Detect which cell encompasses the target text, then output its (X, Y) center coordinate. 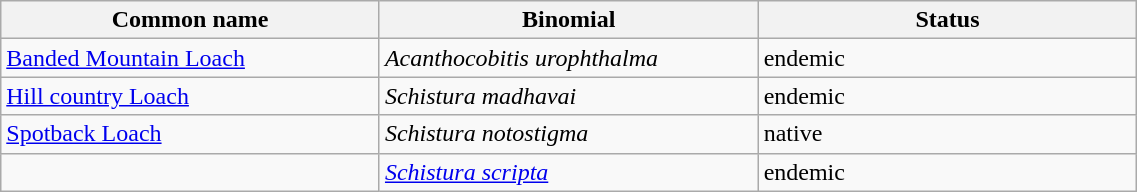
Schistura notostigma (568, 134)
Banded Mountain Loach (190, 58)
Schistura madhavai (568, 96)
Status (948, 20)
Common name (190, 20)
Hill country Loach (190, 96)
Binomial (568, 20)
native (948, 134)
Spotback Loach (190, 134)
Acanthocobitis urophthalma (568, 58)
Schistura scripta (568, 172)
